Identify which cell holds the provided text, then report its (X, Y) central coordinate. 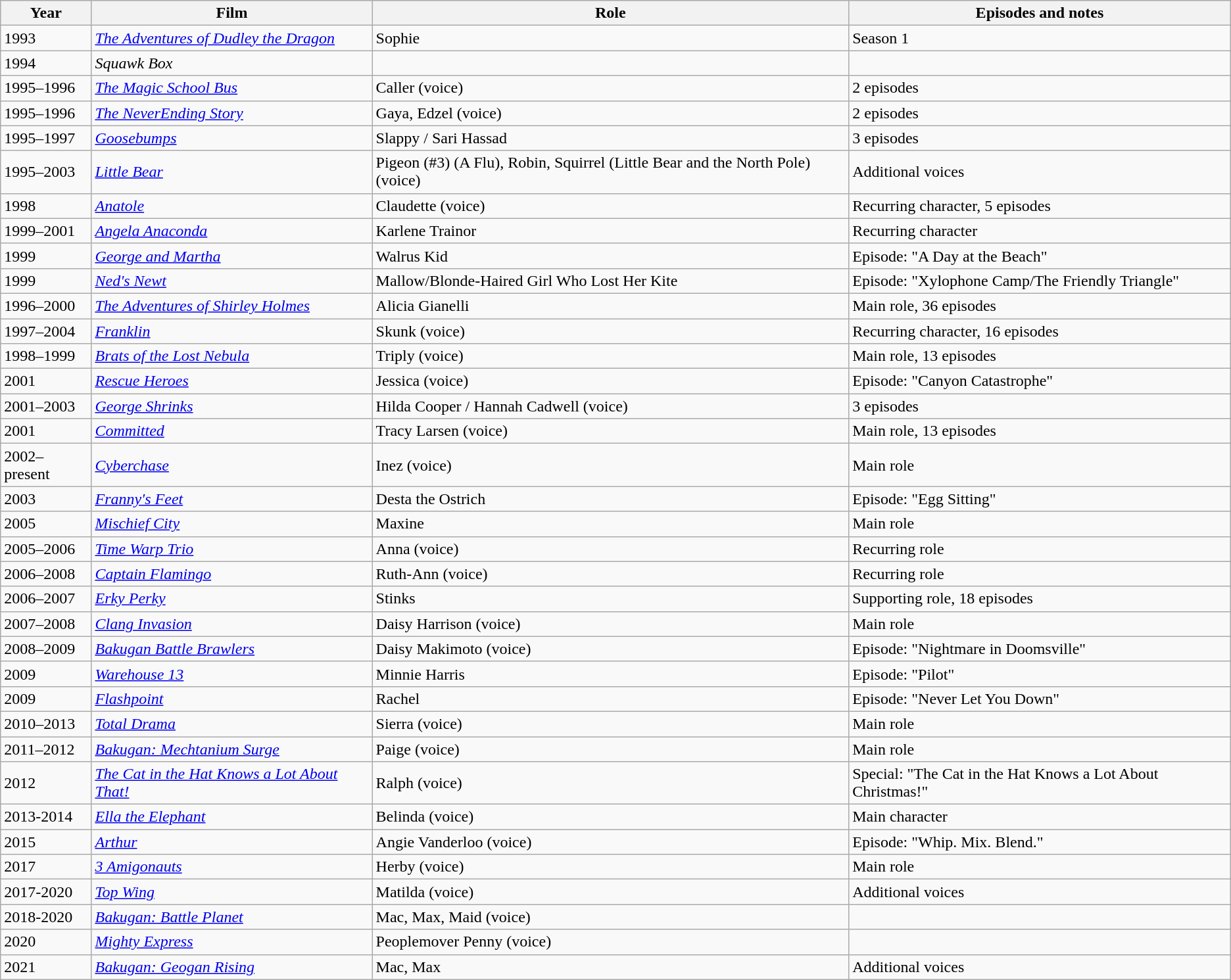
Peoplemover Penny (voice) (610, 942)
2017 (46, 867)
Angela Anaconda (231, 231)
Mac, Max (610, 967)
Tracy Larsen (voice) (610, 431)
The Cat in the Hat Knows a Lot About That! (231, 783)
Angie Vanderloo (voice) (610, 842)
3 Amigonauts (231, 867)
Total Drama (231, 724)
Episode: "Canyon Catastrophe" (1040, 381)
Recurring character, 5 episodes (1040, 206)
Committed (231, 431)
George and Martha (231, 256)
1993 (46, 38)
2002–present (46, 465)
Role (610, 13)
Mischief City (231, 524)
Pigeon (#3) (A Flu), Robin, Squirrel (Little Bear and the North Pole) (voice) (610, 172)
Desta the Ostrich (610, 499)
Flashpoint (231, 699)
1999–2001 (46, 231)
Supporting role, 18 episodes (1040, 599)
2006–2008 (46, 574)
2018-2020 (46, 917)
Ralph (voice) (610, 783)
Episode: "Never Let You Down" (1040, 699)
2007–2008 (46, 624)
Recurring character (1040, 231)
Captain Flamingo (231, 574)
Goosebumps (231, 138)
Anatole (231, 206)
Belinda (voice) (610, 817)
Year (46, 13)
George Shrinks (231, 406)
Alicia Gianelli (610, 306)
Ned's Newt (231, 281)
Sierra (voice) (610, 724)
Episodes and notes (1040, 13)
Little Bear (231, 172)
Triply (voice) (610, 356)
Bakugan: Battle Planet (231, 917)
Rescue Heroes (231, 381)
2005–2006 (46, 549)
2017-2020 (46, 892)
Time Warp Trio (231, 549)
Sophie (610, 38)
Bakugan: Mechtanium Surge (231, 749)
2001–2003 (46, 406)
Arthur (231, 842)
Brats of the Lost Nebula (231, 356)
2003 (46, 499)
Rachel (610, 699)
2020 (46, 942)
Stinks (610, 599)
1994 (46, 63)
Caller (voice) (610, 88)
2010–2013 (46, 724)
1998–1999 (46, 356)
1995–1997 (46, 138)
2015 (46, 842)
Herby (voice) (610, 867)
Episode: "Xylophone Camp/The Friendly Triangle" (1040, 281)
2011–2012 (46, 749)
Slappy / Sari Hassad (610, 138)
Cyberchase (231, 465)
Special: "The Cat in the Hat Knows a Lot About Christmas!" (1040, 783)
Main role, 36 episodes (1040, 306)
Bakugan Battle Brawlers (231, 649)
Jessica (voice) (610, 381)
Recurring character, 16 episodes (1040, 331)
Mighty Express (231, 942)
The Adventures of Dudley the Dragon (231, 38)
Bakugan: Geogan Rising (231, 967)
Mallow/Blonde-Haired Girl Who Lost Her Kite (610, 281)
Skunk (voice) (610, 331)
Episode: "Egg Sitting" (1040, 499)
Season 1 (1040, 38)
Matilda (voice) (610, 892)
The NeverEnding Story (231, 113)
2006–2007 (46, 599)
Warehouse 13 (231, 674)
2021 (46, 967)
1997–2004 (46, 331)
Maxine (610, 524)
1995–2003 (46, 172)
Top Wing (231, 892)
Episode: "Whip. Mix. Blend." (1040, 842)
Hilda Cooper / Hannah Cadwell (voice) (610, 406)
Ella the Elephant (231, 817)
Paige (voice) (610, 749)
2008–2009 (46, 649)
The Adventures of Shirley Holmes (231, 306)
Walrus Kid (610, 256)
Episode: "Nightmare in Doomsville" (1040, 649)
Erky Perky (231, 599)
Ruth-Ann (voice) (610, 574)
Minnie Harris (610, 674)
2012 (46, 783)
Claudette (voice) (610, 206)
1998 (46, 206)
Mac, Max, Maid (voice) (610, 917)
Daisy Makimoto (voice) (610, 649)
Main character (1040, 817)
Gaya, Edzel (voice) (610, 113)
Episode: "Pilot" (1040, 674)
Episode: "A Day at the Beach" (1040, 256)
2005 (46, 524)
The Magic School Bus (231, 88)
Inez (voice) (610, 465)
Film (231, 13)
1996–2000 (46, 306)
Franklin (231, 331)
Clang Invasion (231, 624)
Anna (voice) (610, 549)
Daisy Harrison (voice) (610, 624)
Franny's Feet (231, 499)
Karlene Trainor (610, 231)
Squawk Box (231, 63)
2013-2014 (46, 817)
